Output the (x, y) coordinate of the center of the cell containing the given text.  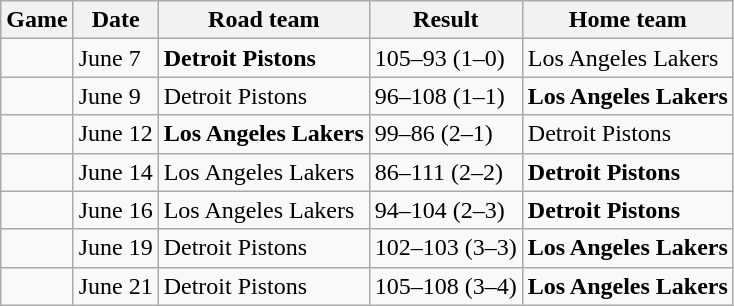
June 9 (116, 96)
105–93 (1–0) (446, 58)
86–111 (2–2) (446, 172)
94–104 (2–3) (446, 210)
Home team (628, 20)
June 16 (116, 210)
105–108 (3–4) (446, 286)
Date (116, 20)
96–108 (1–1) (446, 96)
99–86 (2–1) (446, 134)
June 21 (116, 286)
June 12 (116, 134)
Game (37, 20)
Result (446, 20)
June 19 (116, 248)
102–103 (3–3) (446, 248)
June 7 (116, 58)
June 14 (116, 172)
Road team (264, 20)
